From the cell containing the given text, extract its center point as [X, Y] coordinate. 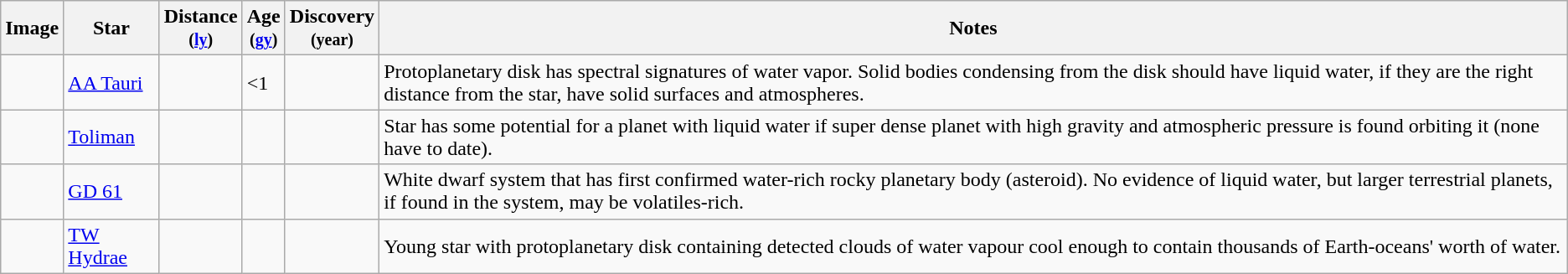
Image [32, 28]
GD 61 [111, 191]
Notes [973, 28]
Young star with protoplanetary disk containing detected clouds of water vapour cool enough to contain thousands of Earth-oceans' worth of water. [973, 246]
Discovery(year) [332, 28]
Star [111, 28]
Distance(ly) [201, 28]
AA Tauri [111, 82]
Age(gy) [263, 28]
<1 [263, 82]
TW Hydrae [111, 246]
Toliman [111, 137]
